Capture the cell that displays the provided text and extract its (x, y) central coordinate. 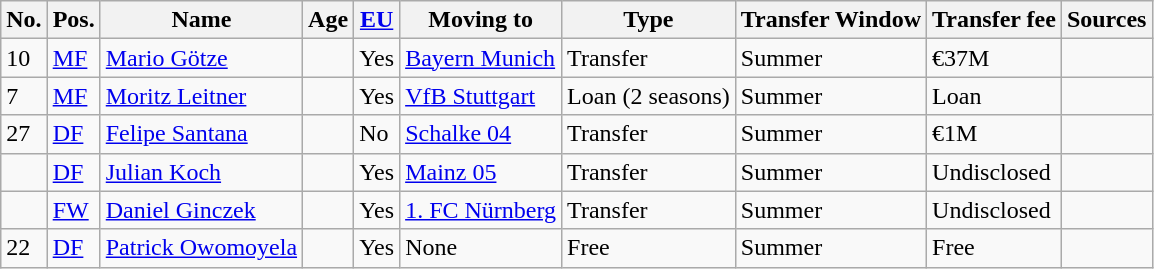
EU (377, 20)
Moving to (481, 20)
Pos. (74, 20)
Julian Koch (201, 172)
Transfer Window (830, 20)
FW (74, 210)
No. (24, 20)
Patrick Owomoyela (201, 248)
€1M (994, 134)
Mario Götze (201, 58)
€37M (994, 58)
22 (24, 248)
None (481, 248)
VfB Stuttgart (481, 96)
Bayern Munich (481, 58)
Daniel Ginczek (201, 210)
Mainz 05 (481, 172)
Sources (1106, 20)
Schalke 04 (481, 134)
Type (649, 20)
Loan (994, 96)
10 (24, 58)
Felipe Santana (201, 134)
Name (201, 20)
Transfer fee (994, 20)
Moritz Leitner (201, 96)
Age (328, 20)
27 (24, 134)
7 (24, 96)
No (377, 134)
Loan (2 seasons) (649, 96)
1. FC Nürnberg (481, 210)
